Pinpoint the cell where the given text exists, returning its (X, Y) midpoint coordinate. 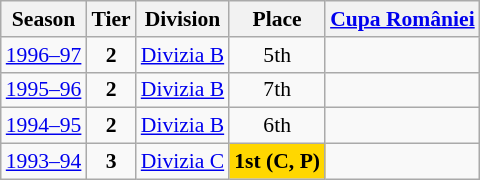
1994–95 (44, 126)
Division (182, 19)
1995–96 (44, 90)
Season (44, 19)
Cupa României (402, 19)
1993–94 (44, 162)
Tier (110, 19)
6th (277, 126)
Divizia C (182, 162)
7th (277, 90)
1996–97 (44, 55)
1st (C, P) (277, 162)
5th (277, 55)
Place (277, 19)
3 (110, 162)
